Search for the cell housing the specified text and yield its [x, y] center coordinate. 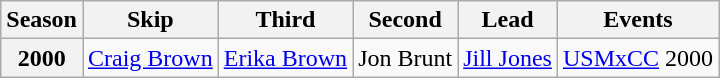
Jon Brunt [406, 58]
Second [406, 20]
Events [638, 20]
2000 [42, 58]
Third [285, 20]
Jill Jones [508, 58]
USMxCC 2000 [638, 58]
Lead [508, 20]
Skip [150, 20]
Craig Brown [150, 58]
Season [42, 20]
Erika Brown [285, 58]
